Return (X, Y) of the center of cell containing provided text 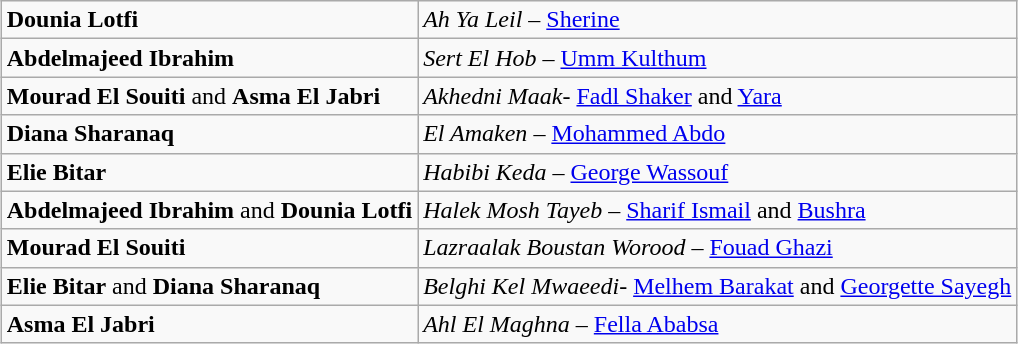
Halek Mosh Tayeb – Sharif Ismail and Bushra (718, 210)
Akhedni Maak- Fadl Shaker and Yara (718, 96)
Lazraalak Boustan Worood – Fouad Ghazi (718, 248)
Mourad El Souiti and Asma El Jabri (209, 96)
Ah Ya Leil – Sherine (718, 20)
El Amaken – Mohammed Abdo (718, 134)
Belghi Kel Mwaeedi- Melhem Barakat and Georgette Sayegh (718, 286)
Abdelmajeed Ibrahim and Dounia Lotfi (209, 210)
Dounia Lotfi (209, 20)
Elie Bitar (209, 172)
Elie Bitar and Diana Sharanaq (209, 286)
Habibi Keda – George Wassouf (718, 172)
Diana Sharanaq (209, 134)
Asma El Jabri (209, 324)
Ahl El Maghna – Fella Ababsa (718, 324)
Abdelmajeed Ibrahim (209, 58)
Mourad El Souiti (209, 248)
Sert El Hob – Umm Kulthum (718, 58)
